Return the (X, Y) coordinate for the center point of the cell that contains the specified text.  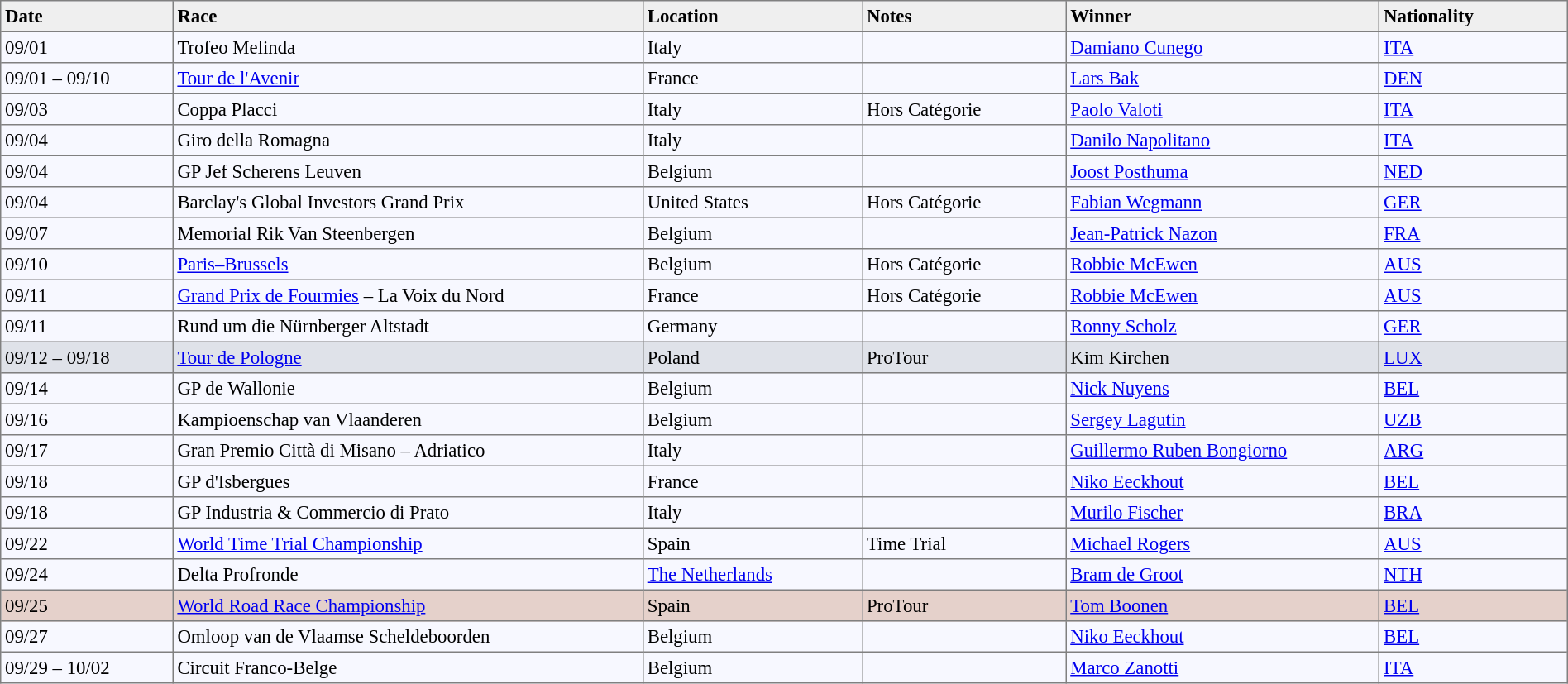
Michael Rogers (1222, 543)
Lars Bak (1222, 79)
Fabian Wegmann (1222, 203)
Tour de Pologne (408, 357)
NTH (1474, 575)
Kampioenschap van Vlaanderen (408, 419)
09/10 (87, 265)
09/24 (87, 575)
Barclay's Global Investors Grand Prix (408, 203)
09/03 (87, 109)
Grand Prix de Fourmies – La Voix du Nord (408, 295)
Gran Premio Città di Misano – Adriatico (408, 451)
Danilo Napolitano (1222, 141)
Poland (753, 357)
09/27 (87, 637)
DEN (1474, 79)
Bram de Groot (1222, 575)
09/17 (87, 451)
NED (1474, 171)
Tom Boonen (1222, 605)
Tour de l'Avenir (408, 79)
09/01 – 09/10 (87, 79)
Circuit Franco-Belge (408, 667)
Rund um die Nürnberger Altstadt (408, 327)
GP d'Isbergues (408, 481)
Kim Kirchen (1222, 357)
Winner (1222, 17)
UZB (1474, 419)
09/07 (87, 233)
09/16 (87, 419)
09/14 (87, 389)
Paolo Valoti (1222, 109)
Germany (753, 327)
GP Jef Scherens Leuven (408, 171)
Trofeo Melinda (408, 47)
Giro della Romagna (408, 141)
World Road Race Championship (408, 605)
The Netherlands (753, 575)
GP Industria & Commercio di Prato (408, 513)
Damiano Cunego (1222, 47)
Coppa Placci (408, 109)
GP de Wallonie (408, 389)
Notes (964, 17)
09/25 (87, 605)
09/29 – 10/02 (87, 667)
09/01 (87, 47)
Jean-Patrick Nazon (1222, 233)
Omloop van de Vlaamse Scheldeboorden (408, 637)
Marco Zanotti (1222, 667)
FRA (1474, 233)
Murilo Fischer (1222, 513)
Guillermo Ruben Bongiorno (1222, 451)
Memorial Rik Van Steenbergen (408, 233)
BRA (1474, 513)
ARG (1474, 451)
Nationality (1474, 17)
Joost Posthuma (1222, 171)
Nick Nuyens (1222, 389)
Sergey Lagutin (1222, 419)
09/22 (87, 543)
LUX (1474, 357)
Delta Profronde (408, 575)
Date (87, 17)
Paris–Brussels (408, 265)
Ronny Scholz (1222, 327)
Race (408, 17)
United States (753, 203)
Location (753, 17)
World Time Trial Championship (408, 543)
09/12 – 09/18 (87, 357)
Time Trial (964, 543)
